Identify which cell holds the provided text, then report its [X, Y] central coordinate. 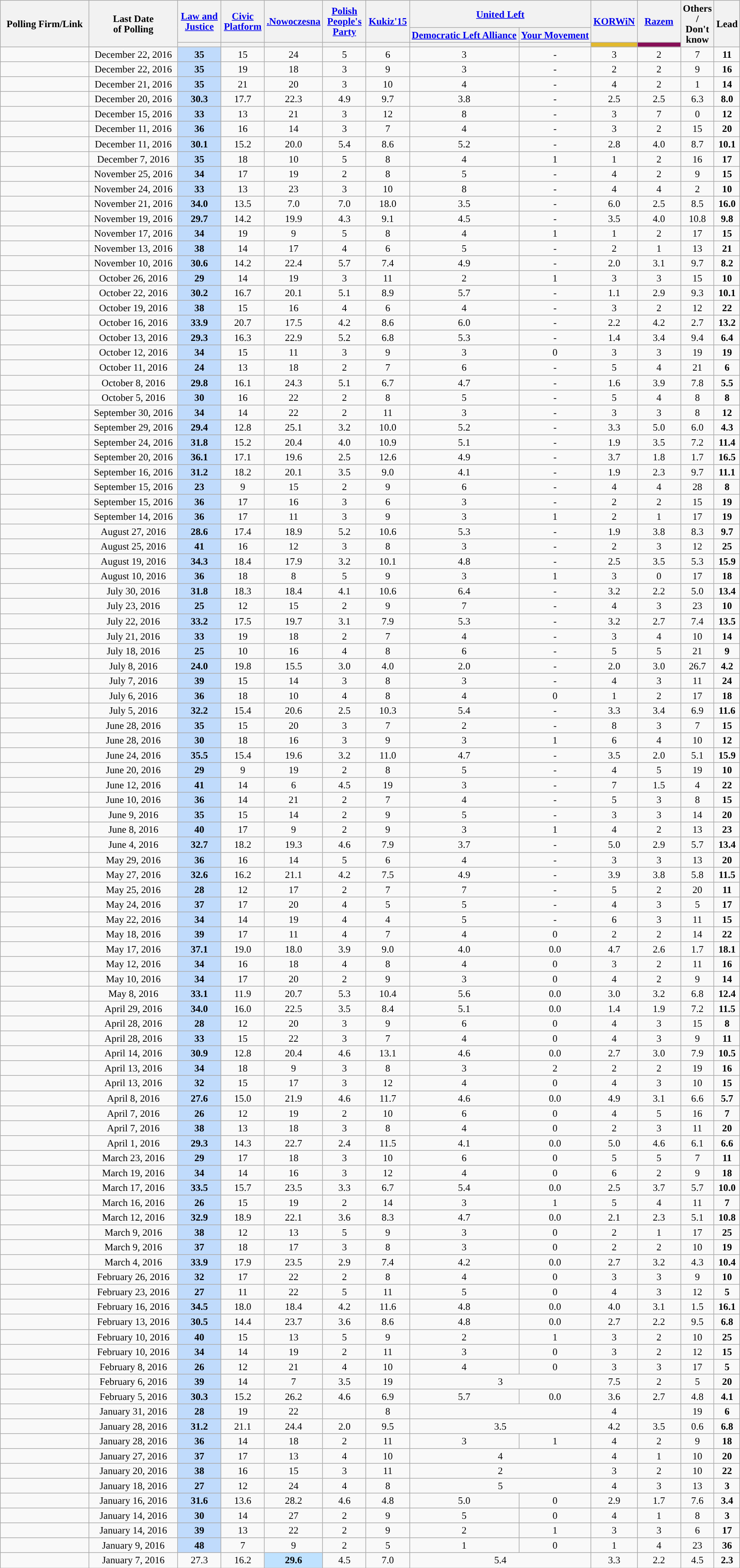
.Nowoczesna [293, 22]
24.3 [293, 383]
22.1 [293, 1217]
Polling Firm/Link [45, 24]
13.1 [388, 1053]
9.4 [697, 338]
February 26, 2016 [133, 1278]
December 21, 2016 [133, 84]
8.7 [697, 144]
19.8 [243, 665]
36.1 [199, 457]
9.8 [727, 219]
July 21, 2016 [133, 636]
September 29, 2016 [133, 428]
35.5 [199, 755]
12.4 [727, 994]
February 23, 2016 [133, 1292]
May 17, 2016 [133, 949]
29.7 [199, 219]
14.4 [243, 1322]
33.2 [199, 622]
30.5 [199, 1322]
United Left [500, 14]
31.6 [199, 1501]
6.3 [697, 99]
34.3 [199, 561]
June 24, 2016 [133, 755]
32.2 [199, 710]
January 27, 2016 [133, 1456]
January 7, 2016 [133, 1560]
20.0 [293, 144]
22.3 [293, 99]
November 19, 2016 [133, 219]
Kukiz'15 [388, 22]
8.9 [388, 293]
September 30, 2016 [133, 412]
May 22, 2016 [133, 920]
32.7 [199, 845]
23.7 [293, 1322]
June 9, 2016 [133, 815]
October 19, 2016 [133, 308]
33.5 [199, 1188]
November 10, 2016 [133, 263]
March 4, 2016 [133, 1262]
17.4 [243, 532]
Democratic Left Alliance [464, 35]
24.0 [199, 665]
July 30, 2016 [133, 591]
1.6 [614, 383]
February 16, 2016 [133, 1307]
8.5 [697, 203]
April 14, 2016 [133, 1053]
September 16, 2016 [133, 472]
11.4 [727, 442]
21.9 [293, 1098]
September 14, 2016 [133, 517]
48 [199, 1546]
8.0 [727, 99]
July 8, 2016 [133, 665]
5.8 [697, 875]
28.2 [293, 1501]
0.6 [697, 1427]
February 13, 2016 [133, 1322]
22.4 [293, 263]
11.7 [388, 1098]
April 1, 2016 [133, 1143]
17.1 [243, 457]
April 29, 2016 [133, 1009]
25.1 [293, 428]
October 11, 2016 [133, 368]
15.5 [293, 665]
28.6 [199, 532]
14.3 [243, 1143]
30.1 [199, 144]
Your Movement [555, 35]
22.9 [293, 338]
30.2 [199, 293]
July 22, 2016 [133, 622]
16.7 [243, 293]
11.1 [727, 472]
19.3 [293, 845]
January 16, 2016 [133, 1501]
2.8 [614, 144]
Razem [659, 22]
Lead [727, 24]
August 19, 2016 [133, 561]
July 6, 2016 [133, 696]
September 20, 2016 [133, 457]
33.1 [199, 994]
18.1 [727, 949]
June 4, 2016 [133, 845]
May 8, 2016 [133, 994]
Last Dateof Polling [133, 24]
13.2 [727, 323]
5.5 [727, 383]
6.1 [697, 1143]
Civic Platform [243, 22]
March 12, 2016 [133, 1217]
1.1 [614, 293]
September 24, 2016 [133, 442]
11.9 [243, 994]
October 8, 2016 [133, 383]
January 9, 2016 [133, 1546]
9.1 [388, 219]
December 7, 2016 [133, 159]
March 23, 2016 [133, 1158]
February 5, 2016 [133, 1396]
October 22, 2016 [133, 293]
August 25, 2016 [133, 547]
March 19, 2016 [133, 1173]
June 10, 2016 [133, 800]
19.7 [293, 622]
11.0 [388, 755]
29.4 [199, 428]
May 12, 2016 [133, 964]
32.6 [199, 875]
18.3 [243, 591]
20.6 [293, 710]
8.2 [727, 263]
Law and Justice [199, 22]
29.6 [293, 1560]
26.2 [293, 1396]
9.3 [697, 293]
2.1 [614, 1217]
7.8 [697, 383]
February 8, 2016 [133, 1366]
July 7, 2016 [133, 681]
October 16, 2016 [133, 323]
19.0 [243, 949]
19.9 [293, 219]
May 24, 2016 [133, 904]
March 16, 2016 [133, 1203]
27.6 [199, 1098]
July 23, 2016 [133, 606]
Polish People's Party [344, 22]
KORWiN [614, 22]
June 8, 2016 [133, 830]
27.3 [199, 1560]
13.6 [243, 1501]
October 26, 2016 [133, 278]
October 5, 2016 [133, 397]
August 27, 2016 [133, 532]
November 24, 2016 [133, 189]
16.5 [727, 457]
November 17, 2016 [133, 234]
December 20, 2016 [133, 99]
August 10, 2016 [133, 577]
32.9 [199, 1217]
May 10, 2016 [133, 979]
16.3 [243, 338]
10.9 [388, 442]
29.8 [199, 383]
10.3 [388, 710]
1.8 [659, 457]
22.5 [293, 1009]
December 15, 2016 [133, 115]
November 21, 2016 [133, 203]
February 6, 2016 [133, 1382]
8.4 [388, 1009]
November 13, 2016 [133, 248]
2.6 [659, 949]
January 31, 2016 [133, 1411]
7.6 [697, 1501]
April 8, 2016 [133, 1098]
34.5 [199, 1307]
17.7 [243, 99]
October 12, 2016 [133, 353]
May 29, 2016 [133, 859]
May 18, 2016 [133, 934]
2.4 [344, 1143]
30.6 [199, 263]
5.6 [464, 994]
May 25, 2016 [133, 890]
30.9 [199, 1053]
Others /Don't know [697, 24]
22.7 [293, 1143]
June 12, 2016 [133, 785]
12.6 [388, 457]
June 20, 2016 [133, 771]
37.1 [199, 949]
May 27, 2016 [133, 875]
March 17, 2016 [133, 1188]
15.0 [243, 1098]
July 5, 2016 [133, 710]
July 18, 2016 [133, 651]
15.7 [243, 1188]
10.5 [727, 1053]
October 13, 2016 [133, 338]
26.7 [697, 665]
November 25, 2016 [133, 174]
January 18, 2016 [133, 1486]
January 20, 2016 [133, 1471]
24.4 [293, 1427]
